Output the (x, y) coordinate of the center of the cell containing the given text.  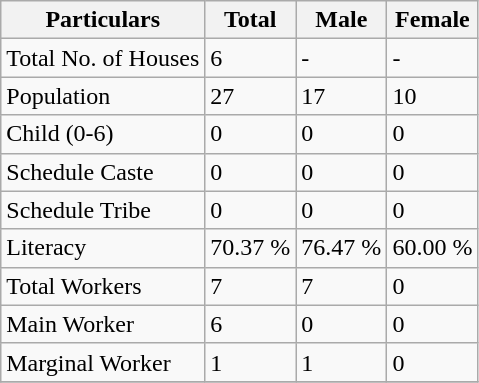
Main Worker (103, 324)
Total (250, 20)
17 (342, 96)
Child (0-6) (103, 134)
Population (103, 96)
10 (432, 96)
Literacy (103, 248)
76.47 % (342, 248)
Total No. of Houses (103, 58)
Marginal Worker (103, 362)
Male (342, 20)
Female (432, 20)
Schedule Caste (103, 172)
27 (250, 96)
60.00 % (432, 248)
Schedule Tribe (103, 210)
70.37 % (250, 248)
Particulars (103, 20)
Total Workers (103, 286)
